Locate the cell with the specified text and output its [x, y] center coordinate. 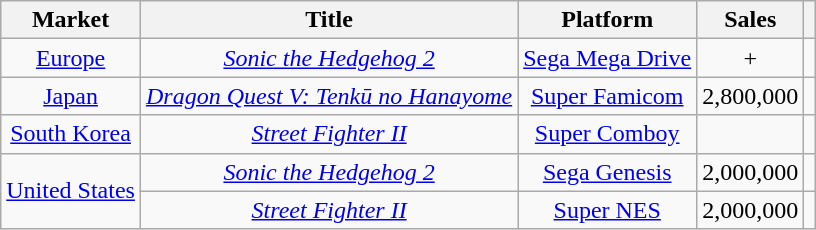
Platform [608, 20]
Sales [750, 20]
Japan [71, 96]
United States [71, 191]
South Korea [71, 134]
Super Famicom [608, 96]
2,800,000 [750, 96]
Title [328, 20]
+ [750, 58]
Market [71, 20]
Sega Mega Drive [608, 58]
Super Comboy [608, 134]
Sega Genesis [608, 172]
Dragon Quest V: Tenkū no Hanayome [328, 96]
Europe [71, 58]
Super NES [608, 210]
